Pinpoint the cell where the given text exists, returning its (X, Y) midpoint coordinate. 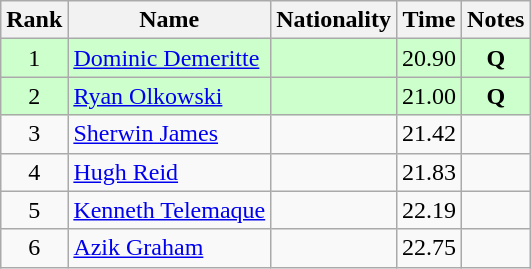
22.19 (428, 210)
1 (34, 58)
Rank (34, 20)
Time (428, 20)
Name (170, 20)
Nationality (334, 20)
Hugh Reid (170, 172)
4 (34, 172)
21.42 (428, 134)
5 (34, 210)
Sherwin James (170, 134)
20.90 (428, 58)
Ryan Olkowski (170, 96)
21.00 (428, 96)
21.83 (428, 172)
3 (34, 134)
Notes (496, 20)
Kenneth Telemaque (170, 210)
Azik Graham (170, 248)
6 (34, 248)
Dominic Demeritte (170, 58)
2 (34, 96)
22.75 (428, 248)
